Extract the [x, y] coordinate from the center of the cell holding the provided text.  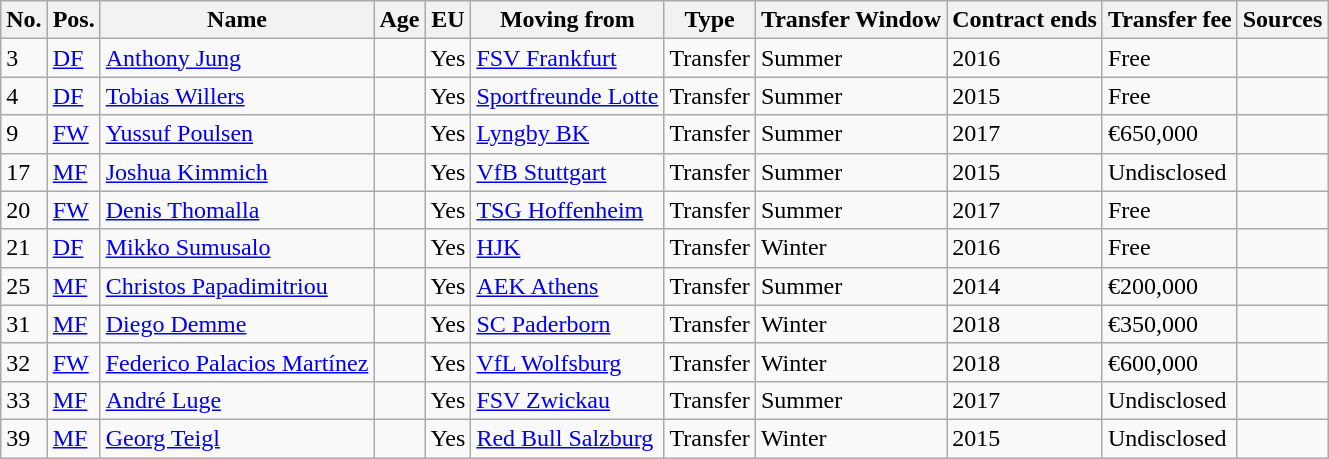
Sources [1282, 20]
Yussuf Poulsen [237, 134]
Age [400, 20]
33 [24, 400]
Pos. [74, 20]
FSV Frankfurt [568, 58]
€650,000 [1170, 134]
20 [24, 210]
HJK [568, 248]
AEK Athens [568, 286]
Tobias Willers [237, 96]
TSG Hoffenheim [568, 210]
4 [24, 96]
Federico Palacios Martínez [237, 362]
Christos Papadimitriou [237, 286]
Anthony Jung [237, 58]
No. [24, 20]
21 [24, 248]
Transfer Window [850, 20]
VfL Wolfsburg [568, 362]
31 [24, 324]
Diego Demme [237, 324]
Mikko Sumusalo [237, 248]
€600,000 [1170, 362]
EU [448, 20]
Georg Teigl [237, 438]
Contract ends [1025, 20]
2014 [1025, 286]
Sportfreunde Lotte [568, 96]
Type [710, 20]
Red Bull Salzburg [568, 438]
Denis Thomalla [237, 210]
Lyngby BK [568, 134]
€200,000 [1170, 286]
Name [237, 20]
Joshua Kimmich [237, 172]
€350,000 [1170, 324]
17 [24, 172]
3 [24, 58]
25 [24, 286]
VfB Stuttgart [568, 172]
39 [24, 438]
32 [24, 362]
9 [24, 134]
FSV Zwickau [568, 400]
André Luge [237, 400]
Transfer fee [1170, 20]
Moving from [568, 20]
SC Paderborn [568, 324]
